Find where the given text appears and provide that cell's center as (X, Y) coordinate. 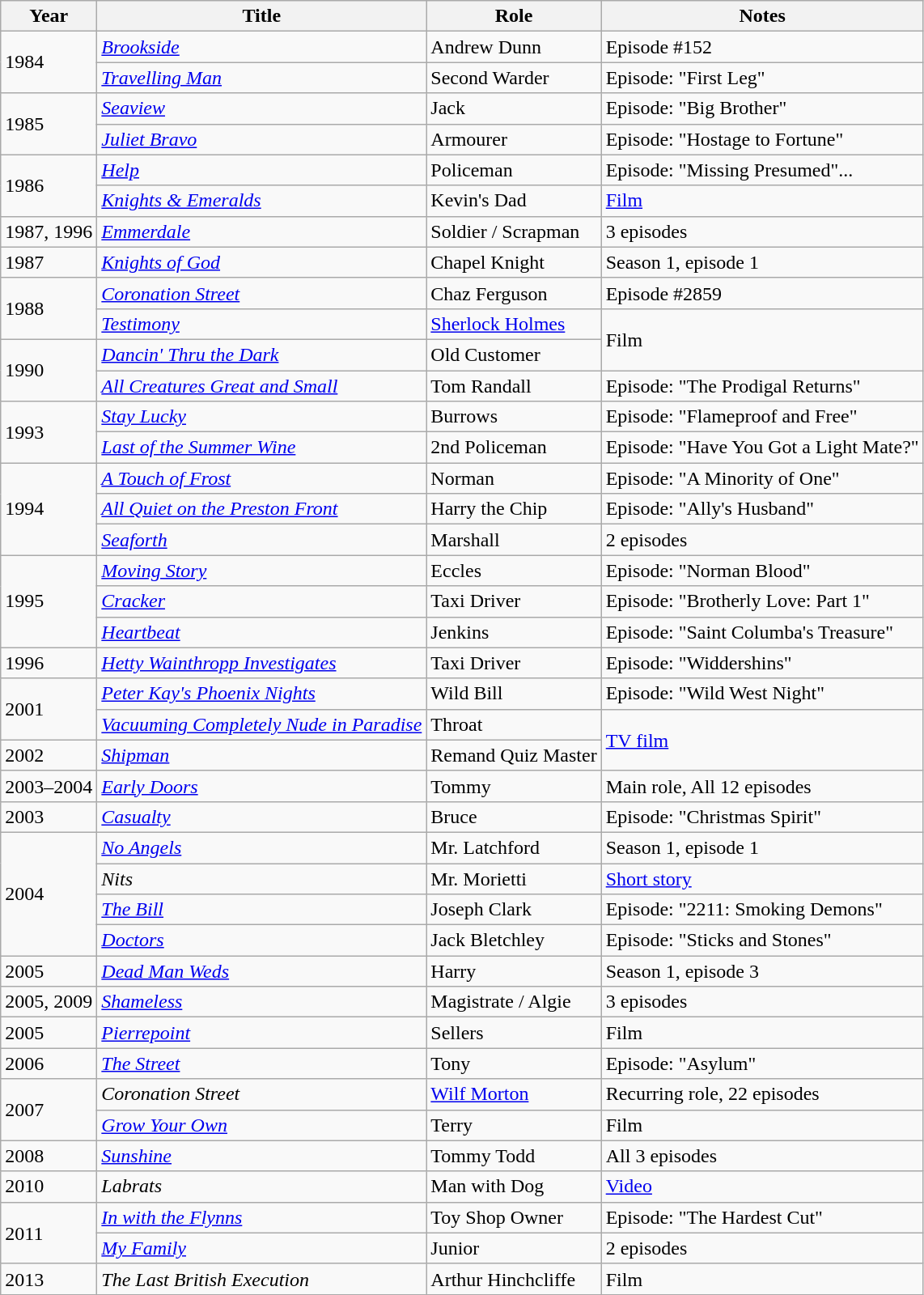
1990 (49, 370)
Casualty (262, 817)
2002 (49, 755)
2010 (49, 1187)
1987, 1996 (49, 231)
Testimony (262, 324)
All 3 episodes (762, 1156)
Harry the Chip (514, 509)
Kevin's Dad (514, 201)
In with the Flynns (262, 1217)
Episode: "A Minority of One" (762, 478)
1996 (49, 663)
Knights & Emeralds (262, 201)
Help (262, 170)
Old Customer (514, 355)
Main role, All 12 episodes (762, 786)
Episode: "Saint Columba's Treasure" (762, 632)
Burrows (514, 417)
Jack (514, 108)
Title (262, 16)
Episode: "The Prodigal Returns" (762, 386)
Bruce (514, 817)
Marshall (514, 540)
Tommy (514, 786)
Short story (762, 878)
2003–2004 (49, 786)
Dancin' Thru the Dark (262, 355)
2008 (49, 1156)
Remand Quiz Master (514, 755)
Episode #152 (762, 47)
Episode: "Asylum" (762, 1064)
Peter Kay's Phoenix Nights (262, 694)
2003 (49, 817)
Shipman (262, 755)
Chapel Knight (514, 262)
2011 (49, 1233)
Episode: "Big Brother" (762, 108)
Mr. Latchford (514, 847)
2005, 2009 (49, 1002)
Episode: "Have You Got a Light Mate?" (762, 448)
Labrats (262, 1187)
Terry (514, 1125)
Episode: "Widdershins" (762, 663)
Harry (514, 971)
Episode #2859 (762, 293)
Tony (514, 1064)
Dead Man Weds (262, 971)
Tom Randall (514, 386)
Emmerdale (262, 231)
2nd Policeman (514, 448)
Episode: "Missing Presumed"... (762, 170)
Cracker (262, 601)
Episode: "Wild West Night" (762, 694)
Episode: "Flameproof and Free" (762, 417)
Episode: "Christmas Spirit" (762, 817)
The Last British Execution (262, 1279)
Sherlock Holmes (514, 324)
Soldier / Scrapman (514, 231)
2007 (49, 1110)
Pierrepoint (262, 1033)
All Creatures Great and Small (262, 386)
Tommy Todd (514, 1156)
1984 (49, 62)
Sellers (514, 1033)
2001 (49, 709)
1994 (49, 509)
1987 (49, 262)
Early Doors (262, 786)
Wild Bill (514, 694)
1988 (49, 308)
Toy Shop Owner (514, 1217)
Armourer (514, 139)
No Angels (262, 847)
Travelling Man (262, 78)
Season 1, episode 3 (762, 971)
2006 (49, 1064)
Moving Story (262, 571)
A Touch of Frost (262, 478)
Role (514, 16)
Brookside (262, 47)
My Family (262, 1248)
Arthur Hinchcliffe (514, 1279)
1985 (49, 124)
Episode: "Norman Blood" (762, 571)
Joseph Clark (514, 910)
All Quiet on the Preston Front (262, 509)
The Street (262, 1064)
1986 (49, 185)
Video (762, 1187)
Jack Bletchley (514, 940)
Episode: "Hostage to Fortune" (762, 139)
Hetty Wainthropp Investigates (262, 663)
Vacuuming Completely Nude in Paradise (262, 724)
Juliet Bravo (262, 139)
Episode: "First Leg" (762, 78)
Episode: "Ally's Husband" (762, 509)
Doctors (262, 940)
Seaforth (262, 540)
Episode: "Brotherly Love: Part 1" (762, 601)
Episode: "The Hardest Cut" (762, 1217)
Magistrate / Algie (514, 1002)
2004 (49, 894)
Sunshine (262, 1156)
Episode: "2211: Smoking Demons" (762, 910)
Policeman (514, 170)
Mr. Morietti (514, 878)
Shameless (262, 1002)
TV film (762, 740)
Eccles (514, 571)
Junior (514, 1248)
1995 (49, 601)
Seaview (262, 108)
Man with Dog (514, 1187)
Wilf Morton (514, 1094)
Norman (514, 478)
Throat (514, 724)
Notes (762, 16)
Grow Your Own (262, 1125)
Episode: "Sticks and Stones" (762, 940)
Stay Lucky (262, 417)
The Bill (262, 910)
Heartbeat (262, 632)
Second Warder (514, 78)
2013 (49, 1279)
Chaz Ferguson (514, 293)
Nits (262, 878)
Recurring role, 22 episodes (762, 1094)
Year (49, 16)
Last of the Summer Wine (262, 448)
1993 (49, 432)
Knights of God (262, 262)
Jenkins (514, 632)
Andrew Dunn (514, 47)
